Provide the (x, y) coordinate of the cell's center where the given text is located.  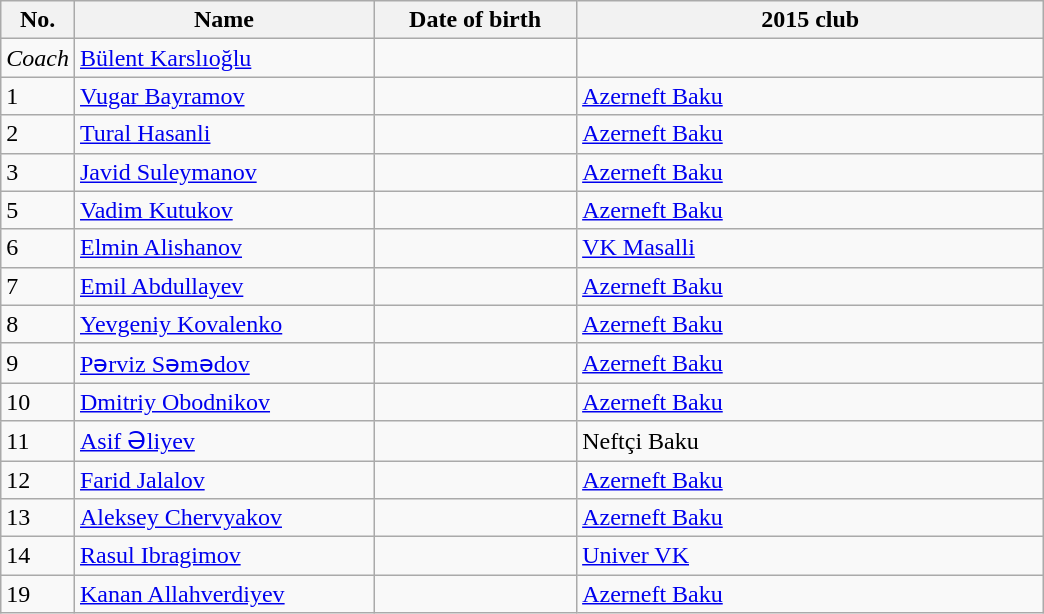
14 (38, 556)
VK Masalli (810, 248)
12 (38, 479)
Neftçi Baku (810, 441)
Aleksey Chervyakov (224, 518)
Date of birth (476, 20)
10 (38, 402)
13 (38, 518)
8 (38, 324)
Dmitriy Obodnikov (224, 402)
Tural Hasanli (224, 134)
3 (38, 172)
9 (38, 363)
5 (38, 210)
7 (38, 286)
Pərviz Səmədov (224, 363)
Emil Abdullayev (224, 286)
19 (38, 594)
Elmin Alishanov (224, 248)
No. (38, 20)
Yevgeniy Kovalenko (224, 324)
11 (38, 441)
Asif Əliyev (224, 441)
Vugar Bayramov (224, 96)
Kanan Allahverdiyev (224, 594)
Rasul Ibragimov (224, 556)
Farid Jalalov (224, 479)
2015 club (810, 20)
Bülent Karslıoğlu (224, 58)
2 (38, 134)
Univer VK (810, 556)
Name (224, 20)
6 (38, 248)
Vadim Kutukov (224, 210)
Javid Suleymanov (224, 172)
Coach (38, 58)
1 (38, 96)
